Scan for the cell matching the given text and deliver its (X, Y) coordinate at center. 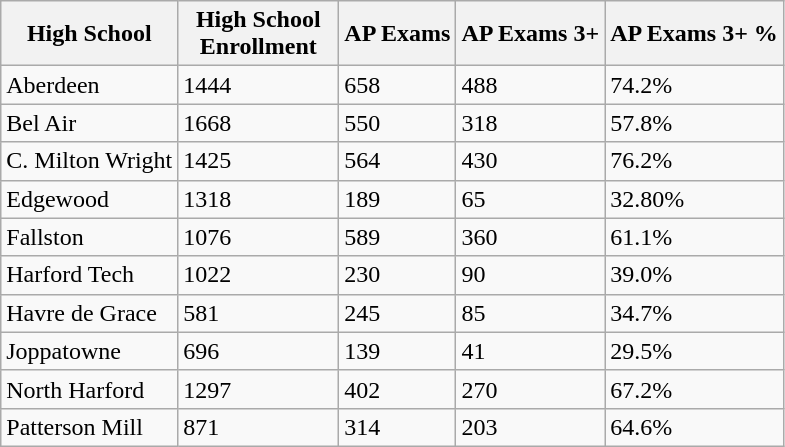
658 (398, 85)
High School Enrollment (258, 34)
85 (530, 313)
245 (398, 313)
76.2% (694, 161)
Harford Tech (90, 275)
696 (258, 351)
Patterson Mill (90, 427)
139 (398, 351)
57.8% (694, 123)
34.7% (694, 313)
65 (530, 199)
581 (258, 313)
AP Exams (398, 34)
1668 (258, 123)
270 (530, 389)
AP Exams 3+ (530, 34)
550 (398, 123)
Joppatowne (90, 351)
360 (530, 237)
203 (530, 427)
64.6% (694, 427)
589 (398, 237)
Aberdeen (90, 85)
430 (530, 161)
314 (398, 427)
Fallston (90, 237)
1318 (258, 199)
North Harford (90, 389)
189 (398, 199)
Havre de Grace (90, 313)
871 (258, 427)
32.80% (694, 199)
61.1% (694, 237)
AP Exams 3+ % (694, 34)
488 (530, 85)
74.2% (694, 85)
1444 (258, 85)
41 (530, 351)
1022 (258, 275)
1425 (258, 161)
1297 (258, 389)
90 (530, 275)
1076 (258, 237)
Bel Air (90, 123)
67.2% (694, 389)
402 (398, 389)
318 (530, 123)
564 (398, 161)
High School (90, 34)
230 (398, 275)
C. Milton Wright (90, 161)
39.0% (694, 275)
29.5% (694, 351)
Edgewood (90, 199)
